Extract the [X, Y] coordinate from the center of the cell holding the provided text.  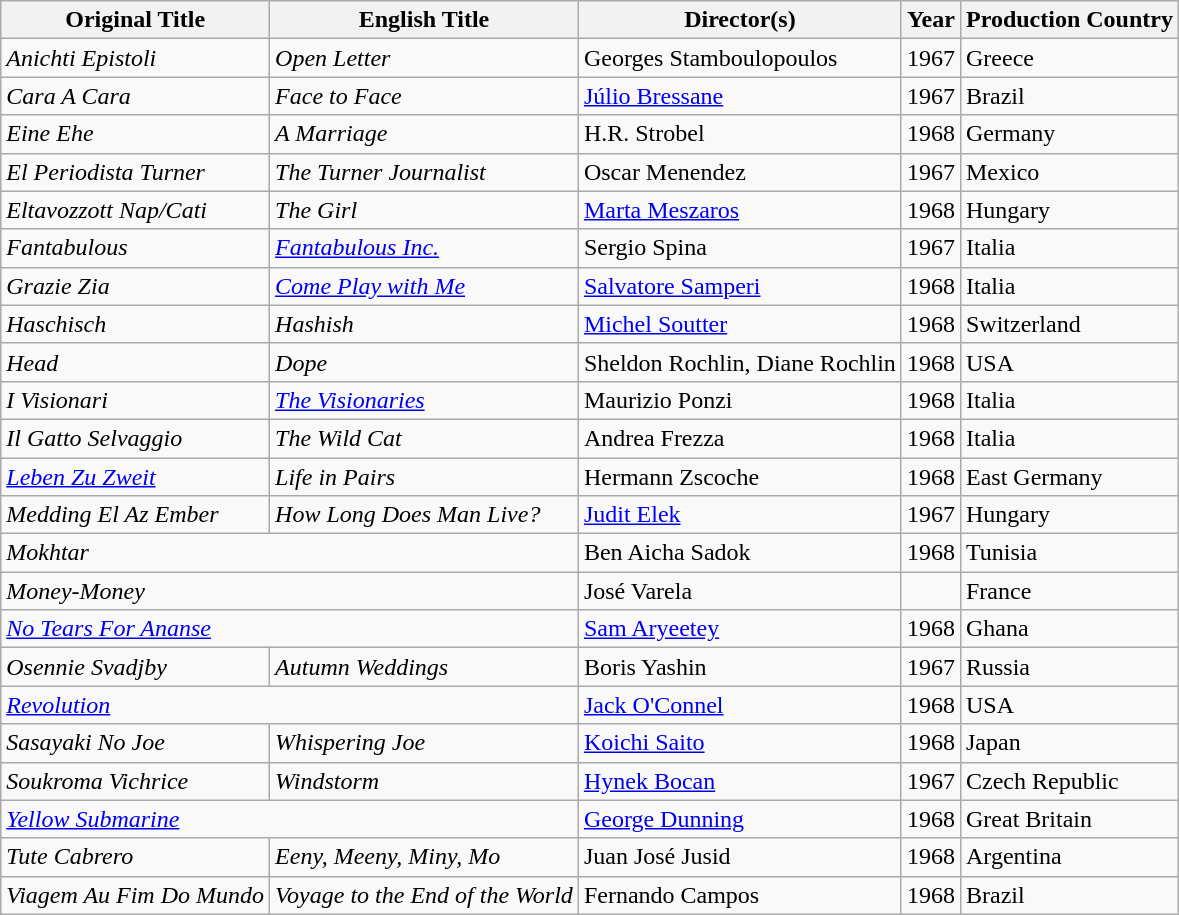
France [1069, 591]
Viagem Au Fim Do Mundo [136, 895]
Salvatore Samperi [740, 286]
Osennie Svadjby [136, 667]
East Germany [1069, 477]
Medding El Az Ember [136, 515]
Jack O'Connel [740, 705]
Juan José Jusid [740, 857]
Hashish [424, 324]
I Visionari [136, 400]
Koichi Saito [740, 743]
Windstorm [424, 781]
Haschisch [136, 324]
Anichti Epistoli [136, 58]
Head [136, 362]
Tute Cabrero [136, 857]
Il Gatto Selvaggio [136, 438]
Eltavozzott Nap/Cati [136, 210]
Boris Yashin [740, 667]
Grazie Zia [136, 286]
Judit Elek [740, 515]
Year [930, 20]
Japan [1069, 743]
Great Britain [1069, 819]
The Visionaries [424, 400]
The Turner Journalist [424, 172]
How Long Does Man Live? [424, 515]
Soukroma Vichrice [136, 781]
Cara A Cara [136, 96]
Mokhtar [290, 553]
The Wild Cat [424, 438]
Tunisia [1069, 553]
Dope [424, 362]
Eine Ehe [136, 134]
Argentina [1069, 857]
Andrea Frezza [740, 438]
Hermann Zscoche [740, 477]
Revolution [290, 705]
Maurizio Ponzi [740, 400]
Open Letter [424, 58]
Life in Pairs [424, 477]
Germany [1069, 134]
H.R. Strobel [740, 134]
Hynek Bocan [740, 781]
Georges Stamboulopoulos [740, 58]
Júlio Bressane [740, 96]
Production Country [1069, 20]
English Title [424, 20]
Marta Meszaros [740, 210]
Ben Aicha Sadok [740, 553]
George Dunning [740, 819]
Leben Zu Zweit [136, 477]
Czech Republic [1069, 781]
Michel Soutter [740, 324]
Ghana [1069, 629]
Fernando Campos [740, 895]
Sergio Spina [740, 248]
Money-Money [290, 591]
Face to Face [424, 96]
Oscar Menendez [740, 172]
Mexico [1069, 172]
Yellow Submarine [290, 819]
Director(s) [740, 20]
José Varela [740, 591]
Russia [1069, 667]
Fantabulous Inc. [424, 248]
Greece [1069, 58]
Sasayaki No Joe [136, 743]
Eeny, Meeny, Miny, Mo [424, 857]
Whispering Joe [424, 743]
Sam Aryeetey [740, 629]
Original Title [136, 20]
No Tears For Ananse [290, 629]
The Girl [424, 210]
Sheldon Rochlin, Diane Rochlin [740, 362]
El Periodista Turner [136, 172]
A Marriage [424, 134]
Autumn Weddings [424, 667]
Switzerland [1069, 324]
Fantabulous [136, 248]
Voyage to the End of the World [424, 895]
Come Play with Me [424, 286]
